Detect which cell encompasses the target text, then output its (x, y) center coordinate. 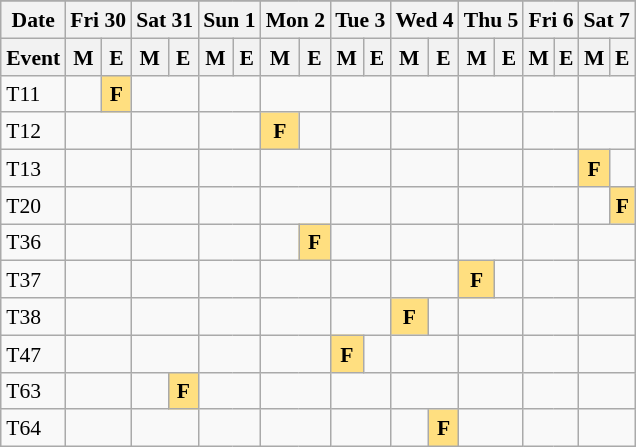
T11 (33, 94)
T38 (33, 316)
Sat 31 (164, 20)
T63 (33, 390)
T20 (33, 204)
Thu 5 (492, 20)
T64 (33, 428)
Tue 3 (360, 20)
T36 (33, 242)
Fri 6 (550, 20)
Sun 1 (229, 20)
T37 (33, 280)
Fri 30 (98, 20)
T13 (33, 168)
Date (33, 20)
Sat 7 (607, 20)
T47 (33, 354)
Mon 2 (296, 20)
Wed 4 (424, 20)
Event (33, 56)
T12 (33, 130)
